Capture the cell that displays the provided text and extract its (x, y) central coordinate. 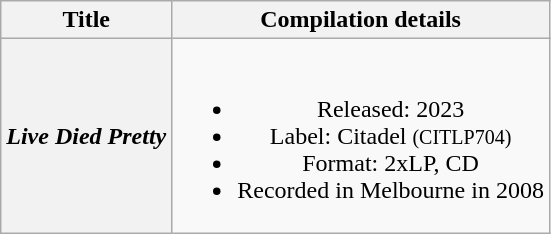
Title (86, 20)
Live Died Pretty (86, 136)
Compilation details (361, 20)
Released: 2023Label: Citadel (CITLP704)Format: 2xLP, CDRecorded in Melbourne in 2008 (361, 136)
